Search for the cell housing the specified text and yield its [x, y] center coordinate. 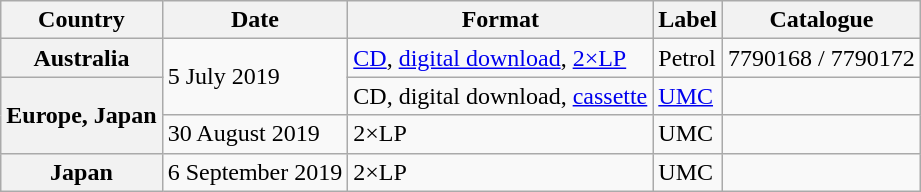
6 September 2019 [255, 172]
Japan [82, 172]
Australia [82, 58]
Date [255, 20]
CD, digital download, cassette [500, 96]
Catalogue [822, 20]
CD, digital download, 2×LP [500, 58]
5 July 2019 [255, 77]
Format [500, 20]
30 August 2019 [255, 134]
Label [688, 20]
Country [82, 20]
7790168 / 7790172 [822, 58]
Petrol [688, 58]
Europe, Japan [82, 115]
